Return (x, y) of the center of cell containing provided text 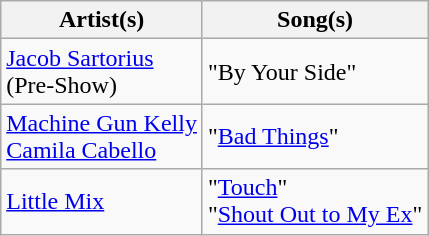
Artist(s) (102, 20)
"Touch""Shout Out to My Ex" (314, 202)
Machine Gun KellyCamila Cabello (102, 136)
"Bad Things" (314, 136)
Jacob Sartorius(Pre-Show) (102, 72)
Song(s) (314, 20)
Little Mix (102, 202)
"By Your Side" (314, 72)
